Output the (X, Y) coordinate of the center of the cell containing the given text.  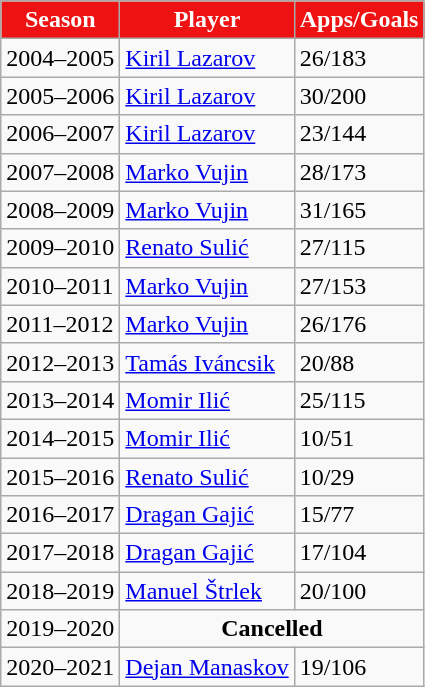
2007–2008 (60, 172)
20/88 (359, 362)
2014–2015 (60, 438)
28/173 (359, 172)
Apps/Goals (359, 20)
10/29 (359, 477)
19/106 (359, 667)
Season (60, 20)
2015–2016 (60, 477)
Manuel Štrlek (207, 591)
31/165 (359, 210)
2018–2019 (60, 591)
27/153 (359, 286)
Tamás Iváncsik (207, 362)
2008–2009 (60, 210)
2006–2007 (60, 134)
25/115 (359, 400)
2013–2014 (60, 400)
2017–2018 (60, 553)
30/200 (359, 96)
27/115 (359, 248)
Cancelled (272, 629)
2016–2017 (60, 515)
17/104 (359, 553)
2012–2013 (60, 362)
26/176 (359, 324)
23/144 (359, 134)
Player (207, 20)
2005–2006 (60, 96)
2019–2020 (60, 629)
2004–2005 (60, 58)
20/100 (359, 591)
2011–2012 (60, 324)
2009–2010 (60, 248)
Dejan Manaskov (207, 667)
2010–2011 (60, 286)
15/77 (359, 515)
26/183 (359, 58)
2020–2021 (60, 667)
10/51 (359, 438)
